Pinpoint the cell where the given text exists, returning its [x, y] midpoint coordinate. 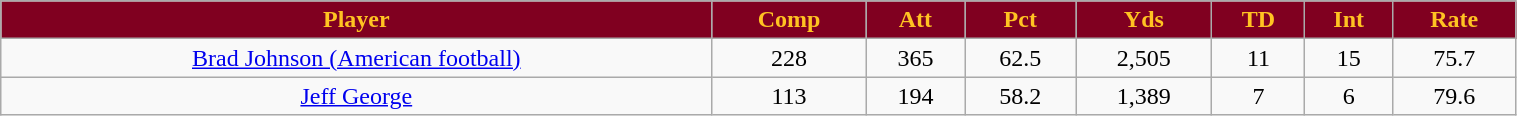
Jeff George [356, 96]
15 [1348, 58]
7 [1258, 96]
6 [1348, 96]
Rate [1454, 20]
Yds [1144, 20]
11 [1258, 58]
113 [789, 96]
194 [916, 96]
Comp [789, 20]
Att [916, 20]
Int [1348, 20]
2,505 [1144, 58]
58.2 [1020, 96]
Pct [1020, 20]
TD [1258, 20]
1,389 [1144, 96]
62.5 [1020, 58]
Player [356, 20]
Brad Johnson (American football) [356, 58]
365 [916, 58]
79.6 [1454, 96]
75.7 [1454, 58]
228 [789, 58]
